Output the (X, Y) coordinate of the center of the cell containing the given text.  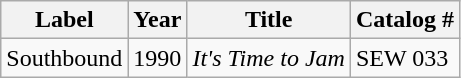
Title (269, 20)
Southbound (64, 58)
SEW 033 (404, 58)
1990 (158, 58)
Catalog # (404, 20)
Year (158, 20)
It's Time to Jam (269, 58)
Label (64, 20)
